From the cell containing the given text, extract its center point as [x, y] coordinate. 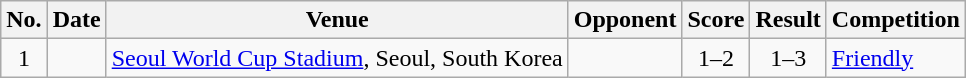
Score [716, 20]
Date [76, 20]
Opponent [625, 20]
1–2 [716, 58]
Seoul World Cup Stadium, Seoul, South Korea [337, 58]
1 [24, 58]
Competition [896, 20]
Friendly [896, 58]
1–3 [788, 58]
Venue [337, 20]
No. [24, 20]
Result [788, 20]
